Determine the (X, Y) coordinate at the center of the cell enclosing the given text.  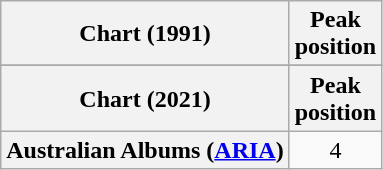
Chart (2021) (145, 98)
4 (335, 150)
Australian Albums (ARIA) (145, 150)
Chart (1991) (145, 34)
